Capture the cell that displays the provided text and extract its [X, Y] central coordinate. 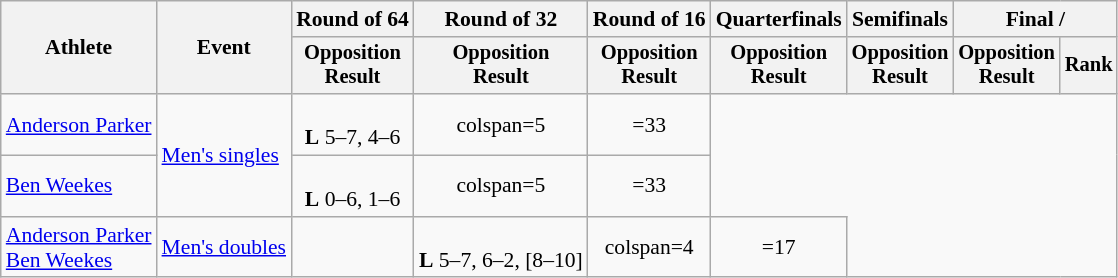
Anderson Parker [79, 124]
Round of 64 [352, 19]
Rank [1089, 66]
Semifinals [900, 19]
Ben Weekes [79, 186]
Event [224, 48]
Round of 16 [650, 19]
Athlete [79, 48]
L 5–7, 4–6 [352, 124]
Men's doubles [224, 248]
colspan=4 [650, 248]
Final / [1035, 19]
L 0–6, 1–6 [352, 186]
Round of 32 [501, 19]
Anderson ParkerBen Weekes [79, 248]
Men's singles [224, 155]
Quarterfinals [779, 19]
L 5–7, 6–2, [8–10] [501, 248]
=17 [779, 248]
